Find where the given text appears and provide that cell's center as [X, Y] coordinate. 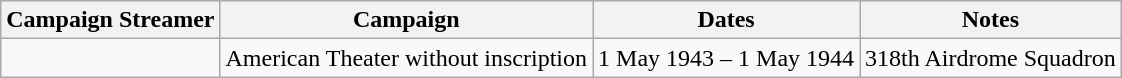
Dates [726, 20]
318th Airdrome Squadron [991, 58]
Campaign [406, 20]
Campaign Streamer [110, 20]
Notes [991, 20]
American Theater without inscription [406, 58]
1 May 1943 – 1 May 1944 [726, 58]
